Detect which cell encompasses the target text, then output its (X, Y) center coordinate. 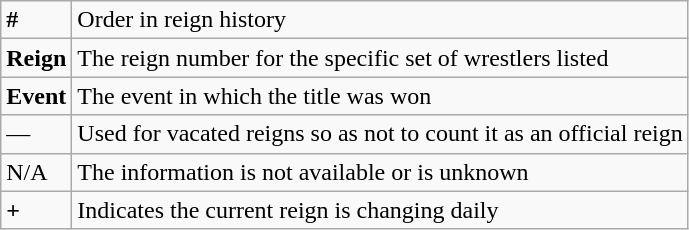
The event in which the title was won (380, 96)
Order in reign history (380, 20)
The information is not available or is unknown (380, 172)
Indicates the current reign is changing daily (380, 210)
The reign number for the specific set of wrestlers listed (380, 58)
# (36, 20)
+ (36, 210)
N/A (36, 172)
Reign (36, 58)
Event (36, 96)
Used for vacated reigns so as not to count it as an official reign (380, 134)
— (36, 134)
